Return (x, y) of the center of cell containing provided text 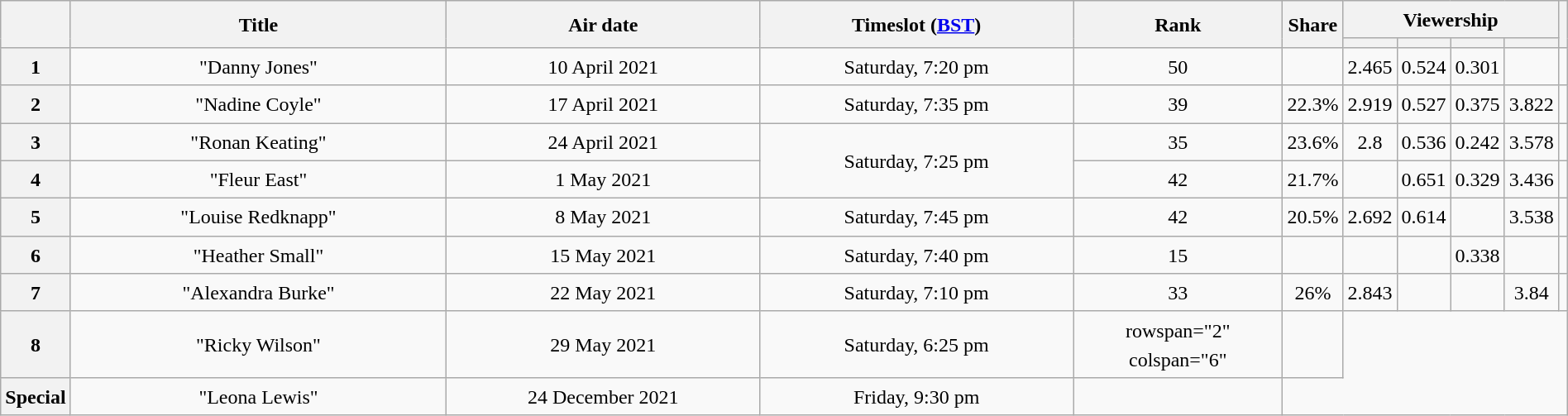
Air date (604, 25)
"Fleur East" (258, 179)
4 (36, 179)
21.7% (1313, 179)
Title (258, 25)
Saturday, 7:45 pm (916, 218)
8 May 2021 (604, 218)
2.8 (1370, 141)
Special (36, 396)
Saturday, 6:25 pm (916, 344)
rowspan="2" colspan="6" (1178, 344)
24 December 2021 (604, 396)
2 (36, 104)
15 (1178, 255)
"Leona Lewis" (258, 396)
33 (1178, 293)
"Heather Small" (258, 255)
0.375 (1477, 104)
0.329 (1477, 179)
29 May 2021 (604, 344)
22 May 2021 (604, 293)
2.692 (1370, 218)
0.651 (1424, 179)
35 (1178, 141)
0.242 (1477, 141)
"Danny Jones" (258, 66)
24 April 2021 (604, 141)
17 April 2021 (604, 104)
"Louise Redknapp" (258, 218)
20.5% (1313, 218)
39 (1178, 104)
50 (1178, 66)
Share (1313, 25)
"Alexandra Burke" (258, 293)
Friday, 9:30 pm (916, 396)
2.919 (1370, 104)
"Ricky Wilson" (258, 344)
"Nadine Coyle" (258, 104)
Viewership (1451, 20)
2.843 (1370, 293)
26% (1313, 293)
8 (36, 344)
5 (36, 218)
0.524 (1424, 66)
Saturday, 7:20 pm (916, 66)
0.614 (1424, 218)
Saturday, 7:10 pm (916, 293)
Saturday, 7:25 pm (916, 160)
1 (36, 66)
0.301 (1477, 66)
7 (36, 293)
"Ronan Keating" (258, 141)
15 May 2021 (604, 255)
3 (36, 141)
3.578 (1532, 141)
1 May 2021 (604, 179)
0.536 (1424, 141)
6 (36, 255)
Saturday, 7:35 pm (916, 104)
3.538 (1532, 218)
23.6% (1313, 141)
3.822 (1532, 104)
Rank (1178, 25)
10 April 2021 (604, 66)
Timeslot (BST) (916, 25)
Saturday, 7:40 pm (916, 255)
2.465 (1370, 66)
0.338 (1477, 255)
3.436 (1532, 179)
22.3% (1313, 104)
0.527 (1424, 104)
3.84 (1532, 293)
